Search for the cell housing the specified text and yield its (x, y) center coordinate. 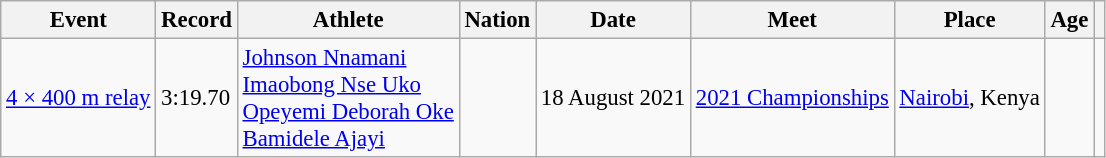
Event (78, 20)
Age (1070, 20)
Nairobi, Kenya (970, 98)
Meet (792, 20)
Record (196, 20)
Athlete (348, 20)
Place (970, 20)
Date (614, 20)
Johnson NnamaniImaobong Nse UkoOpeyemi Deborah OkeBamidele Ajayi (348, 98)
18 August 2021 (614, 98)
Nation (497, 20)
3:19.70 (196, 98)
4 × 400 m relay (78, 98)
2021 Championships (792, 98)
